Capture the cell that displays the provided text and extract its [x, y] central coordinate. 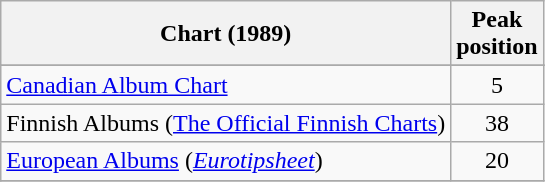
European Albums (Eurotipsheet) [226, 161]
Canadian Album Chart [226, 85]
Finnish Albums (The Official Finnish Charts) [226, 123]
Chart (1989) [226, 34]
Peakposition [497, 34]
20 [497, 161]
38 [497, 123]
5 [497, 85]
